Search for the cell housing the specified text and yield its [X, Y] center coordinate. 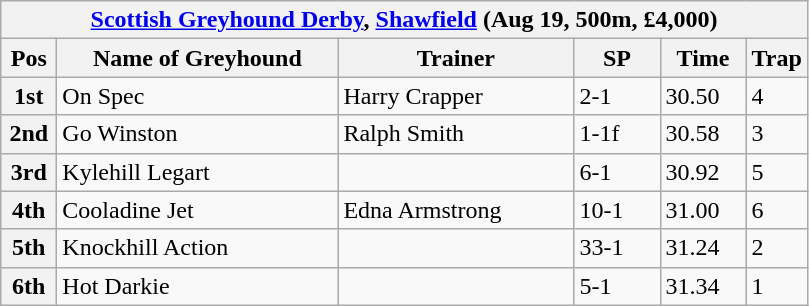
33-1 [617, 248]
Name of Greyhound [198, 58]
2 [776, 248]
31.34 [703, 286]
5th [29, 248]
30.50 [703, 96]
Time [703, 58]
Edna Armstrong [456, 210]
Pos [29, 58]
10-1 [617, 210]
Harry Crapper [456, 96]
Trainer [456, 58]
1st [29, 96]
1-1f [617, 134]
Ralph Smith [456, 134]
Go Winston [198, 134]
31.00 [703, 210]
SP [617, 58]
Knockhill Action [198, 248]
4 [776, 96]
On Spec [198, 96]
4th [29, 210]
1 [776, 286]
2-1 [617, 96]
6-1 [617, 172]
30.58 [703, 134]
Cooladine Jet [198, 210]
Scottish Greyhound Derby, Shawfield (Aug 19, 500m, £4,000) [404, 20]
Trap [776, 58]
Hot Darkie [198, 286]
3 [776, 134]
30.92 [703, 172]
Kylehill Legart [198, 172]
5 [776, 172]
5-1 [617, 286]
31.24 [703, 248]
3rd [29, 172]
6th [29, 286]
6 [776, 210]
2nd [29, 134]
